Output the [x, y] coordinate of the center of the cell containing the given text.  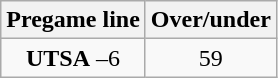
Over/under [210, 20]
59 [210, 58]
UTSA –6 [74, 58]
Pregame line [74, 20]
